Determine the (x, y) coordinate at the center of the cell enclosing the given text.  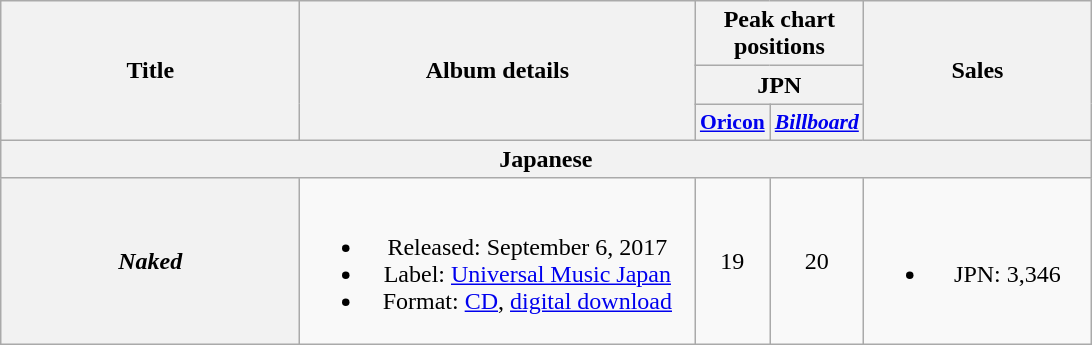
Peak chart positions (780, 34)
Album details (498, 70)
JPN (780, 85)
Title (150, 70)
Naked (150, 262)
20 (817, 262)
Sales (978, 70)
19 (732, 262)
Billboard (817, 122)
Released: September 6, 2017Label: Universal Music JapanFormat: CD, digital download (498, 262)
JPN: 3,346 (978, 262)
Japanese (546, 159)
Oricon (732, 122)
